Output the [x, y] coordinate of the center of the cell containing the given text.  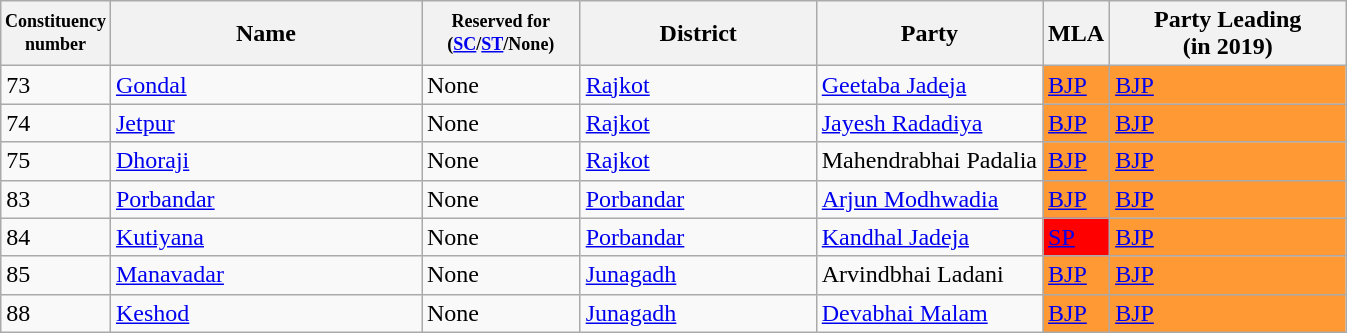
Party [929, 34]
75 [56, 161]
Arvindbhai Ladani [929, 275]
SP [1076, 237]
Manavadar [266, 275]
84 [56, 237]
MLA [1076, 34]
Reserved for (SC/ST/None) [502, 34]
88 [56, 313]
Arjun Modhwadia [929, 199]
Party Leading(in 2019) [1228, 34]
Devabhai Malam [929, 313]
Constituency number [56, 34]
Kandhal Jadeja [929, 237]
Gondal [266, 85]
Kutiyana [266, 237]
District [698, 34]
85 [56, 275]
Mahendrabhai Padalia [929, 161]
Jetpur [266, 123]
74 [56, 123]
Geetaba Jadeja [929, 85]
83 [56, 199]
Jayesh Radadiya [929, 123]
Keshod [266, 313]
73 [56, 85]
Dhoraji [266, 161]
Name [266, 34]
